Detect which cell encompasses the target text, then output its (X, Y) center coordinate. 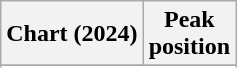
Chart (2024) (72, 34)
Peakposition (189, 34)
